Search for the cell housing the specified text and yield its (X, Y) center coordinate. 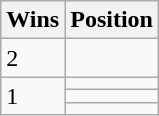
Position (112, 20)
2 (33, 58)
1 (33, 96)
Wins (33, 20)
